From the cell containing the given text, extract its center point as (x, y) coordinate. 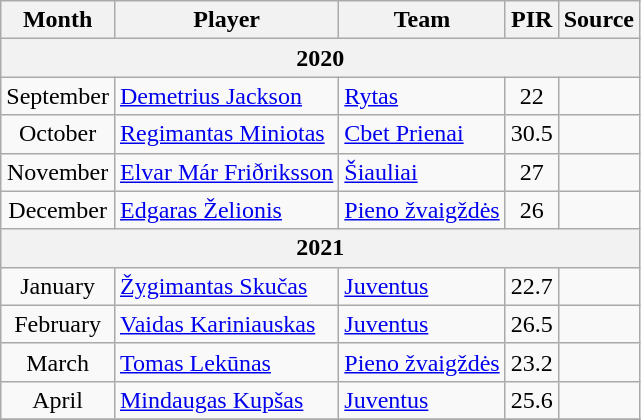
2021 (320, 248)
Tomas Lekūnas (226, 362)
March (58, 362)
Žygimantas Skučas (226, 286)
October (58, 134)
Month (58, 20)
November (58, 172)
Cbet Prienai (422, 134)
Source (598, 20)
Šiauliai (422, 172)
Rytas (422, 96)
Team (422, 20)
April (58, 400)
22.7 (532, 286)
September (58, 96)
25.6 (532, 400)
Mindaugas Kupšas (226, 400)
22 (532, 96)
Edgaras Želionis (226, 210)
30.5 (532, 134)
Regimantas Miniotas (226, 134)
Player (226, 20)
PIR (532, 20)
23.2 (532, 362)
January (58, 286)
Vaidas Kariniauskas (226, 324)
26.5 (532, 324)
Demetrius Jackson (226, 96)
26 (532, 210)
2020 (320, 58)
Elvar Már Friðriksson (226, 172)
February (58, 324)
27 (532, 172)
December (58, 210)
